Locate the cell with the specified text and output its [X, Y] center coordinate. 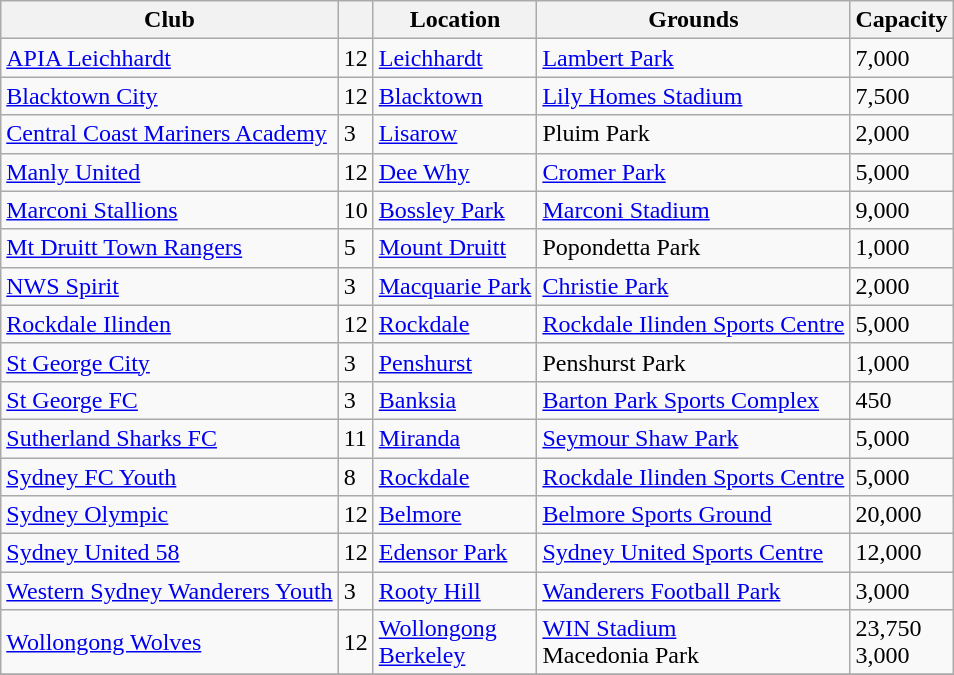
Rooty Hill [455, 591]
Wollongong Berkeley [455, 642]
Marconi Stallions [170, 210]
Popondetta Park [694, 248]
Wanderers Football Park [694, 591]
Sydney FC Youth [170, 477]
23,750 3,000 [902, 642]
Sydney United 58 [170, 553]
Edensor Park [455, 553]
Penshurst [455, 362]
St George FC [170, 400]
Banksia [455, 400]
Wollongong Wolves [170, 642]
Club [170, 20]
Western Sydney Wanderers Youth [170, 591]
9,000 [902, 210]
NWS Spirit [170, 286]
Marconi Stadium [694, 210]
Lily Homes Stadium [694, 96]
7,500 [902, 96]
Lambert Park [694, 58]
Sydney Olympic [170, 515]
Dee Why [455, 172]
WIN Stadium Macedonia Park [694, 642]
APIA Leichhardt [170, 58]
Macquarie Park [455, 286]
Belmore [455, 515]
450 [902, 400]
Mount Druitt [455, 248]
12,000 [902, 553]
3,000 [902, 591]
Manly United [170, 172]
Barton Park Sports Complex [694, 400]
Mt Druitt Town Rangers [170, 248]
St George City [170, 362]
Penshurst Park [694, 362]
Grounds [694, 20]
Bossley Park [455, 210]
Cromer Park [694, 172]
Christie Park [694, 286]
Rockdale Ilinden [170, 324]
Capacity [902, 20]
Blacktown City [170, 96]
Central Coast Mariners Academy [170, 134]
5 [356, 248]
10 [356, 210]
Lisarow [455, 134]
Pluim Park [694, 134]
Seymour Shaw Park [694, 438]
20,000 [902, 515]
Blacktown [455, 96]
Miranda [455, 438]
11 [356, 438]
Leichhardt [455, 58]
8 [356, 477]
7,000 [902, 58]
Belmore Sports Ground [694, 515]
Sydney United Sports Centre [694, 553]
Location [455, 20]
Sutherland Sharks FC [170, 438]
